Detect which cell encompasses the target text, then output its [x, y] center coordinate. 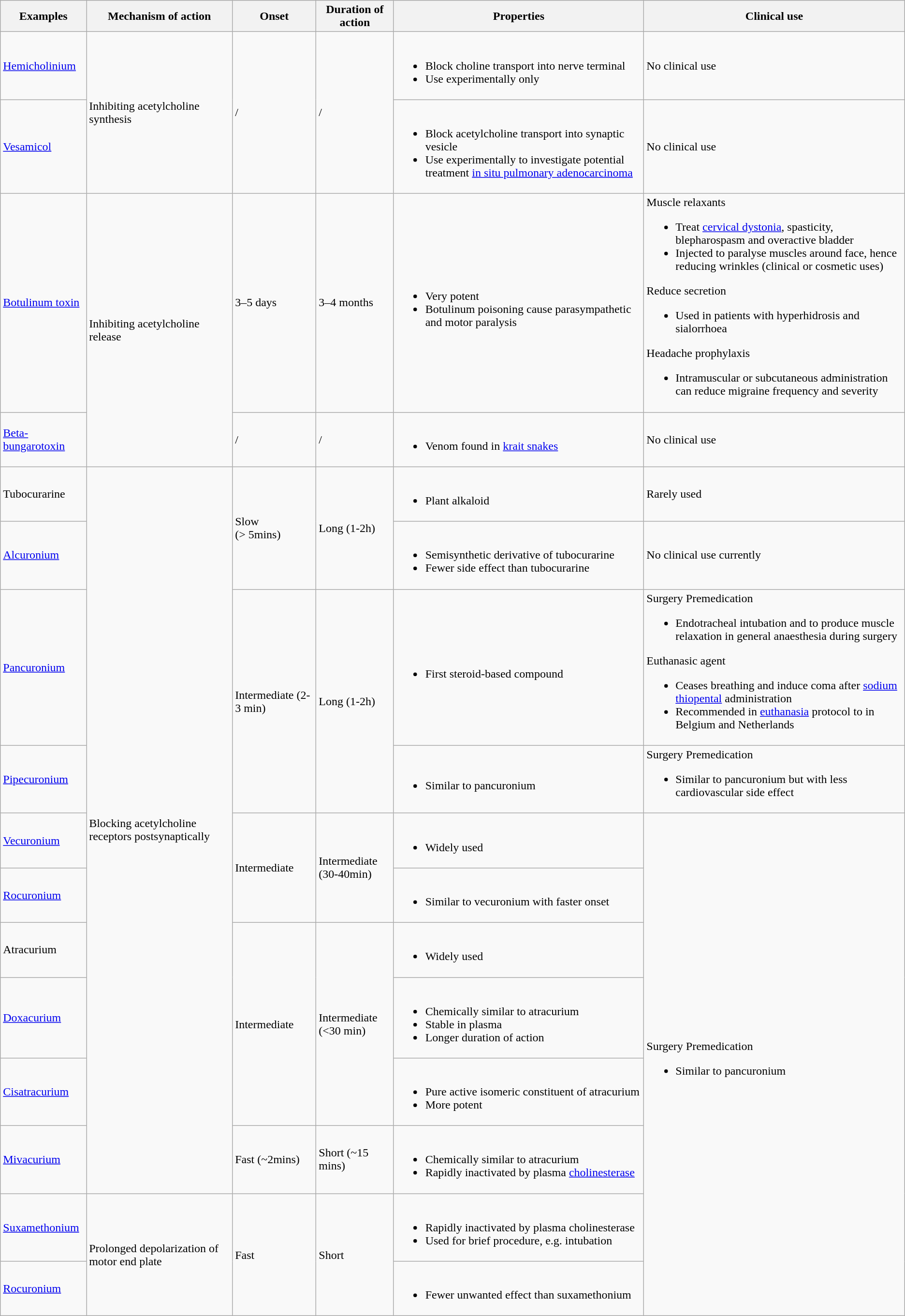
Botulinum toxin [44, 303]
Rarely used [774, 494]
Surgery PremedicationSimilar to pancuronium [774, 1065]
Clinical use [774, 16]
Similar to vecuronium with faster onset [519, 895]
Rapidly inactivated by plasma cholinesteraseUsed for brief procedure, e.g. intubation [519, 1227]
Surgery PremedicationSimilar to pancuronium but with less cardiovascular side effect [774, 779]
Vesamicol [44, 147]
Prolonged depolarization of motor end plate [160, 1255]
Slow(> 5mins) [275, 528]
Blocking acetylcholine receptors postsynaptically [160, 830]
Atracurium [44, 950]
Fast (~2mins) [275, 1160]
Very potentBotulinum poisoning cause parasympathetic and motor paralysis [519, 303]
Chemically similar to atracuriumStable in plasmaLonger duration of action [519, 1018]
Intermediate(30-40min) [355, 868]
Venom found in krait snakes [519, 439]
3–5 days [275, 303]
Short (~15 mins) [355, 1160]
Inhibiting acetylcholine synthesis [160, 113]
Fast [275, 1255]
Onset [275, 16]
Examples [44, 16]
Semisynthetic derivative of tubocurarineFewer side effect than tubocurarine [519, 555]
Block acetylcholine transport into synaptic vesicleUse experimentally to investigate potential treatment in situ pulmonary adenocarcinoma [519, 147]
First steroid-based compound [519, 667]
Pancuronium [44, 667]
Beta-bungarotoxin [44, 439]
Short [355, 1255]
Properties [519, 16]
Intermediate (2-3 min) [275, 701]
Pipecuronium [44, 779]
Suxamethonium [44, 1227]
Similar to pancuronium [519, 779]
Intermediate(<30 min) [355, 1024]
Doxacurium [44, 1018]
Chemically similar to atracuriumRapidly inactivated by plasma cholinesterase [519, 1160]
Cisatracurium [44, 1092]
Tubocurarine [44, 494]
3–4 months [355, 303]
Pure active isomeric constituent of atracuriumMore potent [519, 1092]
Mechanism of action [160, 16]
Inhibiting acetylcholine release [160, 330]
Alcuronium [44, 555]
Duration of action [355, 16]
Vecuronium [44, 841]
Hemicholinium [44, 66]
Plant alkaloid [519, 494]
Fewer unwanted effect than suxamethonium [519, 1288]
No clinical use currently [774, 555]
Mivacurium [44, 1160]
Block choline transport into nerve terminalUse experimentally only [519, 66]
